From the cell containing the given text, extract its center point as (x, y) coordinate. 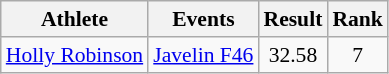
Result (292, 19)
Events (203, 19)
7 (358, 55)
Javelin F46 (203, 55)
Holly Robinson (74, 55)
32.58 (292, 55)
Athlete (74, 19)
Rank (358, 19)
